Determine the (X, Y) coordinate at the center of the cell enclosing the given text.  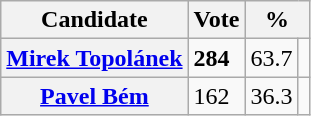
63.7 (272, 58)
36.3 (272, 96)
162 (216, 96)
Vote (216, 20)
Candidate (94, 20)
Mirek Topolánek (94, 58)
Pavel Bém (94, 96)
284 (216, 58)
% (277, 20)
